Find where the given text appears and provide that cell's center as [x, y] coordinate. 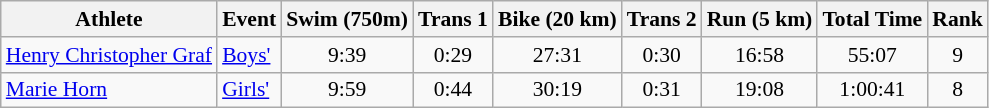
0:44 [453, 90]
0:30 [662, 55]
Boys' [249, 55]
Trans 1 [453, 19]
Run (5 km) [760, 19]
Henry Christopher Graf [109, 55]
0:29 [453, 55]
Event [249, 19]
30:19 [558, 90]
55:07 [872, 55]
Swim (750m) [347, 19]
Marie Horn [109, 90]
0:31 [662, 90]
9:59 [347, 90]
Athlete [109, 19]
9:39 [347, 55]
9 [958, 55]
19:08 [760, 90]
Bike (20 km) [558, 19]
Total Time [872, 19]
1:00:41 [872, 90]
16:58 [760, 55]
27:31 [558, 55]
8 [958, 90]
Trans 2 [662, 19]
Girls' [249, 90]
Rank [958, 19]
